From the cell containing the given text, extract its center point as (X, Y) coordinate. 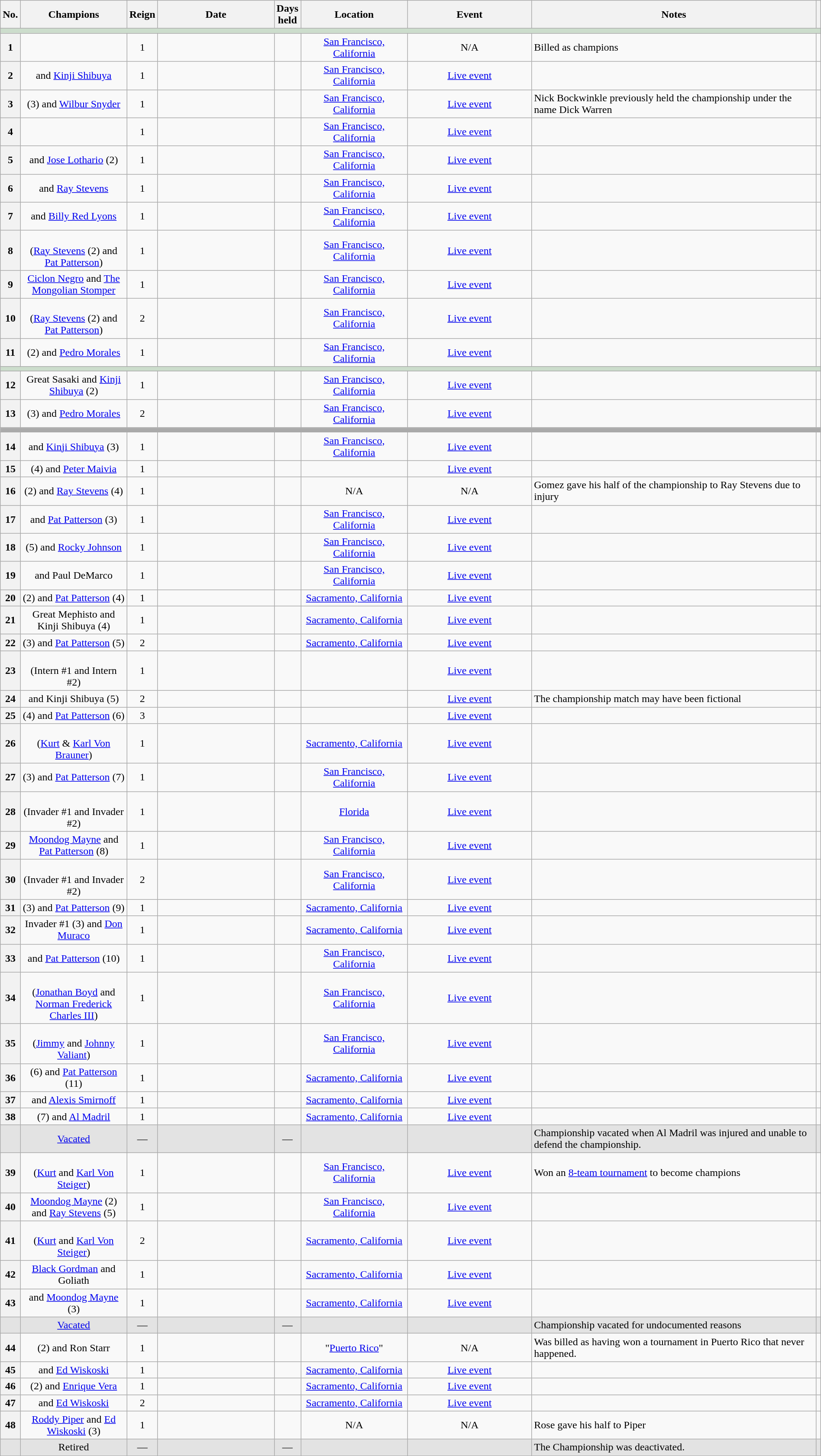
36 (10, 1078)
The Championship was deactivated. (674, 1447)
38 (10, 1116)
48 (10, 1425)
6 (10, 188)
4 (10, 132)
42 (10, 1275)
Florida (354, 812)
Black Gordman and Goliath (74, 1275)
17 (10, 519)
(Jimmy and Johnny Valiant) (74, 1044)
Nick Bockwinkle previously held the championship under the name Dick Warren (674, 104)
(Kurt & Karl Von Brauner) (74, 744)
Event (469, 15)
27 (10, 777)
(3) and Pat Patterson (7) (74, 777)
26 (10, 744)
8 (10, 250)
(5) and Rocky Johnson (74, 547)
(3) and Pat Patterson (9) (74, 908)
and Pat Patterson (10) (74, 958)
25 (10, 715)
7 (10, 216)
(4) and Peter Maivia (74, 469)
(2) and Pedro Morales (74, 352)
9 (10, 284)
43 (10, 1303)
and Pat Patterson (3) (74, 519)
Roddy Piper and Ed Wiskoski (3) (74, 1425)
45 (10, 1370)
18 (10, 547)
The championship match may have been fictional (674, 699)
Reign (142, 15)
11 (10, 352)
22 (10, 642)
and Kinji Shibuya (5) (74, 699)
(3) and Pat Patterson (5) (74, 642)
"Puerto Rico" (354, 1348)
46 (10, 1386)
41 (10, 1241)
31 (10, 908)
(2) and Ron Starr (74, 1348)
Moondog Mayne and Pat Patterson (8) (74, 846)
Invader #1 (3) and Don Muraco (74, 930)
Notes (674, 15)
33 (10, 958)
and Jose Lothario (2) (74, 160)
(3) and Pedro Morales (74, 414)
and Billy Red Lyons (74, 216)
Gomez gave his half of the championship to Ray Stevens due to injury (674, 491)
Date (216, 15)
Won an 8-team tournament to become champions (674, 1173)
47 (10, 1403)
23 (10, 670)
5 (10, 160)
21 (10, 620)
(2) and Ray Stevens (4) (74, 491)
(7) and Al Madril (74, 1116)
37 (10, 1100)
(6) and Pat Patterson (11) (74, 1078)
Championship vacated when Al Madril was injured and unable to defend the championship. (674, 1138)
and Kinji Shibuya (3) (74, 447)
40 (10, 1207)
20 (10, 598)
Rose gave his half to Piper (674, 1425)
Was billed as having won a tournament in Puerto Rico that never happened. (674, 1348)
Location (354, 15)
30 (10, 879)
Ciclon Negro and The Mongolian Stomper (74, 284)
Great Mephisto and Kinji Shibuya (4) (74, 620)
Moondog Mayne (2) and Ray Stevens (5) (74, 1207)
Championship vacated for undocumented reasons (674, 1325)
29 (10, 846)
13 (10, 414)
(2) and Pat Patterson (4) (74, 598)
24 (10, 699)
Retired (74, 1447)
and Paul DeMarco (74, 576)
(2) and Enrique Vera (74, 1386)
Days held (288, 15)
and Alexis Smirnoff (74, 1100)
No. (10, 15)
and Moondog Mayne (3) (74, 1303)
10 (10, 318)
12 (10, 385)
34 (10, 998)
Billed as champions (674, 48)
39 (10, 1173)
(3) and Wilbur Snyder (74, 104)
(Intern #1 and Intern #2) (74, 670)
35 (10, 1044)
and Kinji Shibuya (74, 75)
19 (10, 576)
15 (10, 469)
44 (10, 1348)
32 (10, 930)
(Jonathan Boyd and Norman Frederick Charles III) (74, 998)
16 (10, 491)
(4) and Pat Patterson (6) (74, 715)
Great Sasaki and Kinji Shibuya (2) (74, 385)
and Ray Stevens (74, 188)
Champions (74, 15)
14 (10, 447)
28 (10, 812)
